Locate the cell with the specified text and output its [x, y] center coordinate. 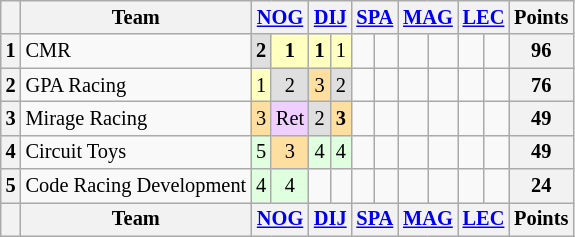
Mirage Racing [136, 118]
24 [541, 186]
76 [541, 85]
CMR [136, 51]
Circuit Toys [136, 152]
Ret [290, 118]
Code Racing Development [136, 186]
GPA Racing [136, 85]
96 [541, 51]
